Scan for the cell matching the given text and deliver its [x, y] coordinate at center. 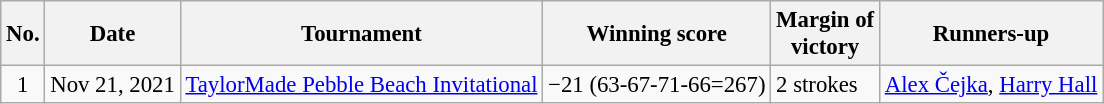
Alex Čejka, Harry Hall [990, 85]
1 [23, 85]
Winning score [657, 34]
No. [23, 34]
Runners-up [990, 34]
2 strokes [826, 85]
Margin ofvictory [826, 34]
Nov 21, 2021 [112, 85]
−21 (63-67-71-66=267) [657, 85]
Date [112, 34]
TaylorMade Pebble Beach Invitational [362, 85]
Tournament [362, 34]
